Determine the (X, Y) coordinate at the center of the cell enclosing the given text.  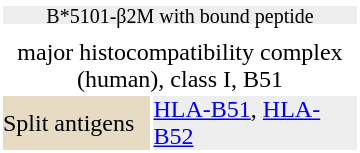
major histocompatibility complex (human), class I, B51 (180, 66)
B*5101-β2M with bound peptide (180, 15)
Split antigens (77, 123)
HLA-B51, HLA-B52 (256, 123)
